Return the [x, y] coordinate for the center point of the cell that contains the specified text.  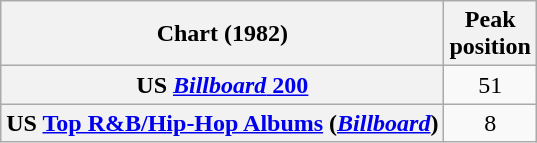
8 [490, 123]
Chart (1982) [222, 34]
Peakposition [490, 34]
US Top R&B/Hip-Hop Albums (Billboard) [222, 123]
51 [490, 85]
US Billboard 200 [222, 85]
